Locate the cell with the specified text and output its [x, y] center coordinate. 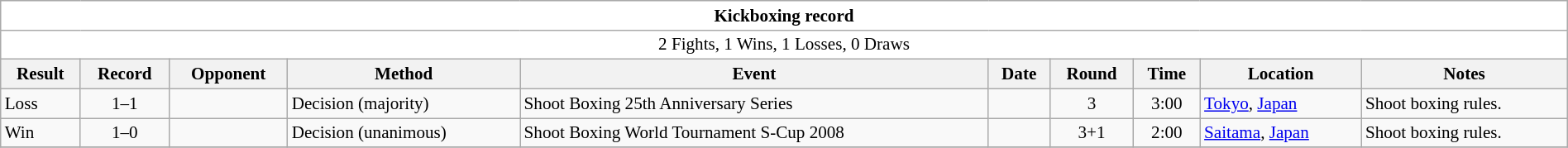
3+1 [1092, 132]
Kickboxing record [784, 15]
Tokyo, Japan [1280, 103]
Round [1092, 74]
Date [1019, 74]
Win [41, 132]
2:00 [1168, 132]
Location [1280, 74]
Opponent [228, 74]
Method [404, 74]
2 Fights, 1 Wins, 1 Losses, 0 Draws [784, 45]
Notes [1464, 74]
1–0 [125, 132]
1–1 [125, 103]
Shoot Boxing World Tournament S-Cup 2008 [754, 132]
Saitama, Japan [1280, 132]
Loss [41, 103]
Decision (majority) [404, 103]
Event [754, 74]
3:00 [1168, 103]
Result [41, 74]
Record [125, 74]
Shoot Boxing 25th Anniversary Series [754, 103]
Time [1168, 74]
Decision (unanimous) [404, 132]
3 [1092, 103]
